Detect which cell encompasses the target text, then output its [X, Y] center coordinate. 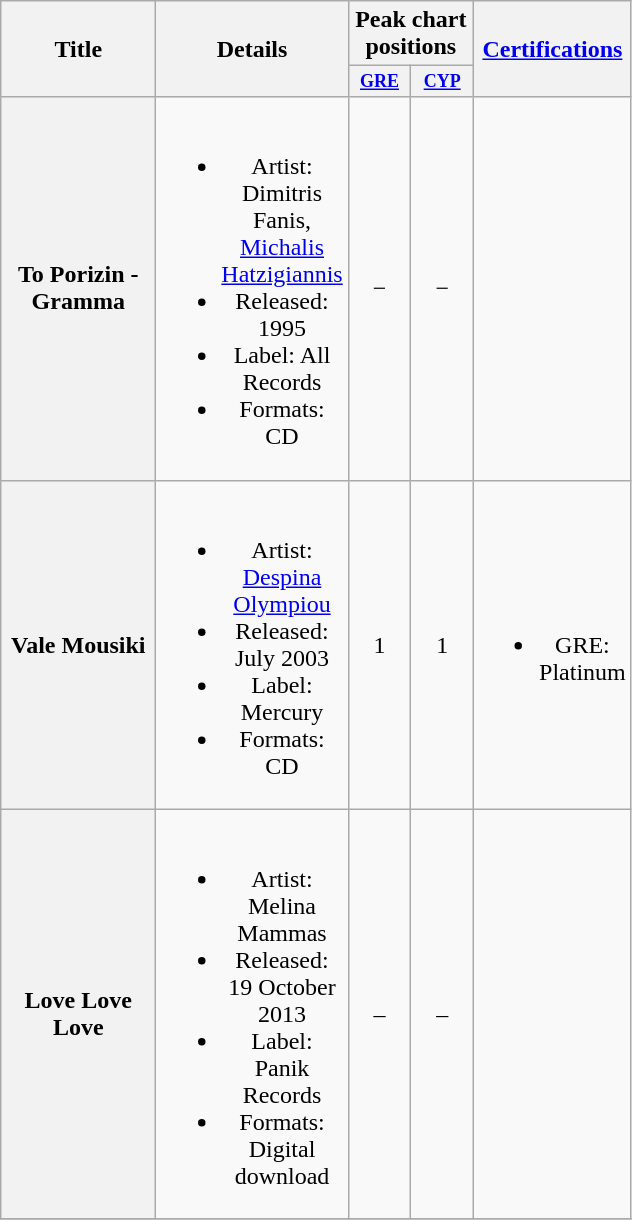
Artist: Melina MammasReleased: 19 October 2013Label: Panik RecordsFormats: Digital download [252, 1014]
Peak chart positions [410, 34]
CYP [442, 82]
Title [78, 49]
Artist: Despina OlympiouReleased: July 2003Label: MercuryFormats: CD [252, 644]
GRE: Platinum [553, 644]
To Porizin - Gramma [78, 288]
Certifications [553, 49]
GRE [380, 82]
Details [252, 49]
Artist: Dimitris Fanis, Michalis HatzigiannisReleased: 1995Label: All RecordsFormats: CD [252, 288]
Vale Mousiki [78, 644]
Love Love Love [78, 1014]
